Identify which cell holds the provided text, then report its (X, Y) central coordinate. 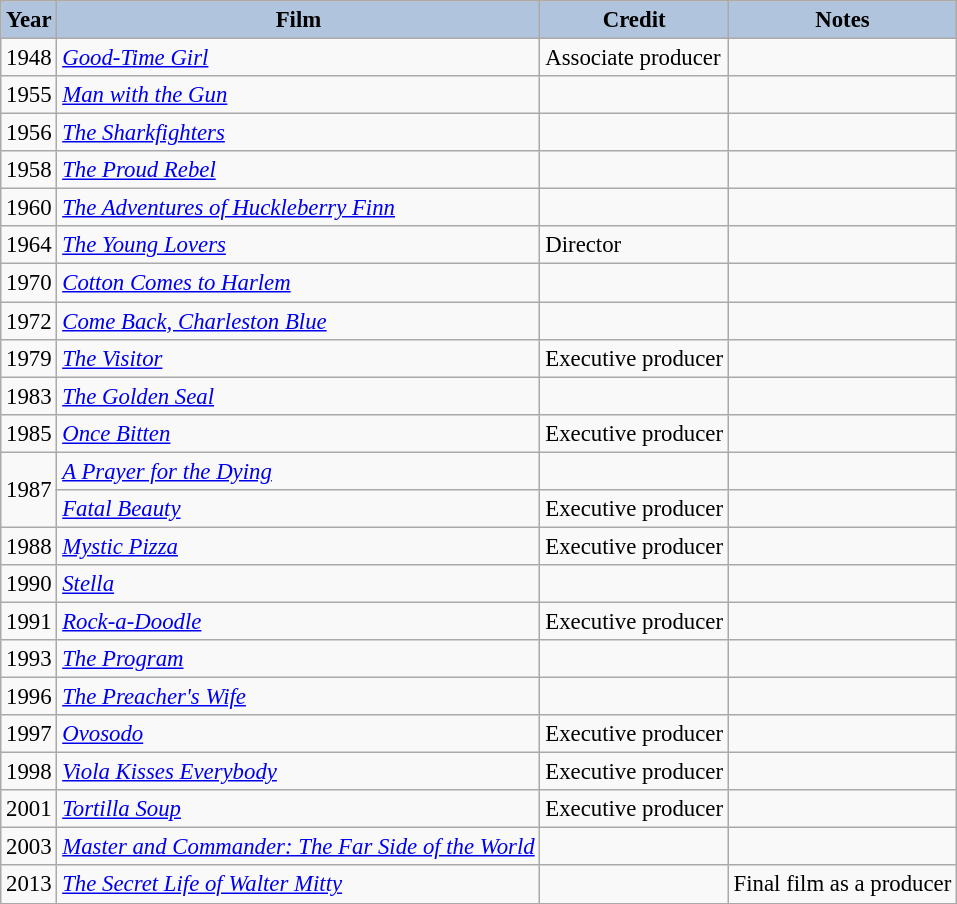
1958 (29, 170)
The Golden Seal (298, 396)
1956 (29, 133)
1993 (29, 659)
The Visitor (298, 358)
Fatal Beauty (298, 509)
Rock-a-Doodle (298, 621)
Good-Time Girl (298, 58)
Cotton Comes to Harlem (298, 283)
The Program (298, 659)
Master and Commander: The Far Side of the World (298, 847)
Notes (842, 20)
2003 (29, 847)
1970 (29, 283)
Once Bitten (298, 433)
1987 (29, 490)
The Secret Life of Walter Mitty (298, 885)
2001 (29, 809)
1960 (29, 208)
Associate producer (634, 58)
1972 (29, 321)
Viola Kisses Everybody (298, 772)
1985 (29, 433)
The Proud Rebel (298, 170)
Ovosodo (298, 734)
Year (29, 20)
1948 (29, 58)
1997 (29, 734)
Man with the Gun (298, 95)
1991 (29, 621)
1964 (29, 245)
1979 (29, 358)
1990 (29, 584)
The Adventures of Huckleberry Finn (298, 208)
1996 (29, 697)
The Sharkfighters (298, 133)
Final film as a producer (842, 885)
Director (634, 245)
The Preacher's Wife (298, 697)
2013 (29, 885)
Tortilla Soup (298, 809)
Come Back, Charleston Blue (298, 321)
Stella (298, 584)
Credit (634, 20)
Mystic Pizza (298, 546)
1998 (29, 772)
1983 (29, 396)
1988 (29, 546)
A Prayer for the Dying (298, 471)
The Young Lovers (298, 245)
1955 (29, 95)
Film (298, 20)
